Determine the (X, Y) coordinate at the center of the cell enclosing the given text.  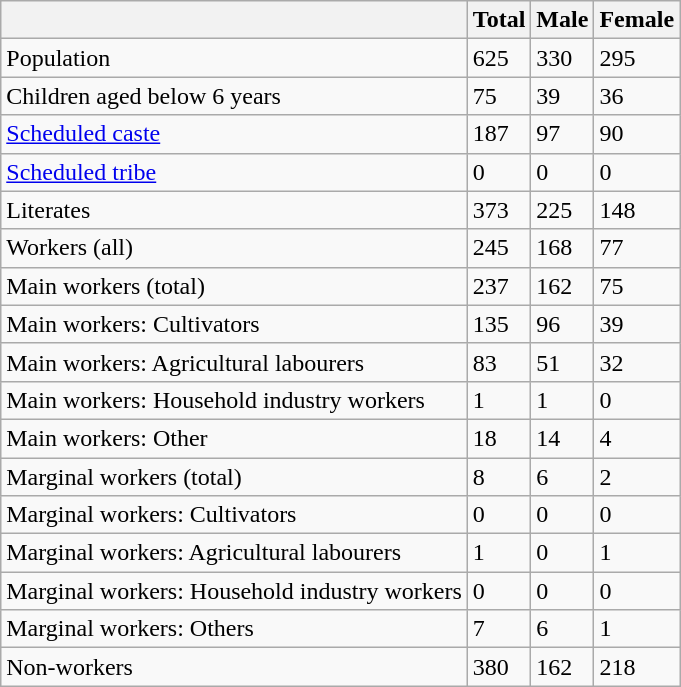
237 (499, 286)
96 (562, 324)
97 (562, 134)
Male (562, 20)
Main workers: Other (234, 438)
245 (499, 248)
135 (499, 324)
Female (637, 20)
Main workers: Cultivators (234, 324)
Marginal workers: Others (234, 629)
Scheduled caste (234, 134)
Population (234, 58)
295 (637, 58)
Marginal workers (total) (234, 477)
225 (562, 210)
Marginal workers: Agricultural labourers (234, 553)
Marginal workers: Household industry workers (234, 591)
Total (499, 20)
Workers (all) (234, 248)
90 (637, 134)
36 (637, 96)
2 (637, 477)
Main workers: Agricultural labourers (234, 362)
187 (499, 134)
Main workers: Household industry workers (234, 400)
7 (499, 629)
Marginal workers: Cultivators (234, 515)
330 (562, 58)
18 (499, 438)
168 (562, 248)
Non-workers (234, 667)
32 (637, 362)
Children aged below 6 years (234, 96)
380 (499, 667)
4 (637, 438)
218 (637, 667)
625 (499, 58)
148 (637, 210)
83 (499, 362)
77 (637, 248)
Scheduled tribe (234, 172)
Main workers (total) (234, 286)
14 (562, 438)
8 (499, 477)
373 (499, 210)
51 (562, 362)
Literates (234, 210)
